Find where the given text appears and provide that cell's center as [X, Y] coordinate. 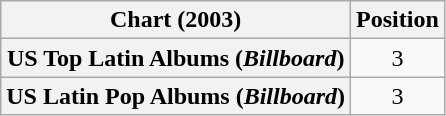
Chart (2003) [176, 20]
Position [398, 20]
US Top Latin Albums (Billboard) [176, 58]
US Latin Pop Albums (Billboard) [176, 96]
